Return the (x, y) coordinate for the center point of the cell that contains the specified text.  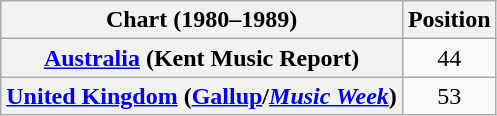
Chart (1980–1989) (202, 20)
Position (449, 20)
53 (449, 96)
United Kingdom (Gallup/Music Week) (202, 96)
44 (449, 58)
Australia (Kent Music Report) (202, 58)
